Scan for the cell matching the given text and deliver its [x, y] coordinate at center. 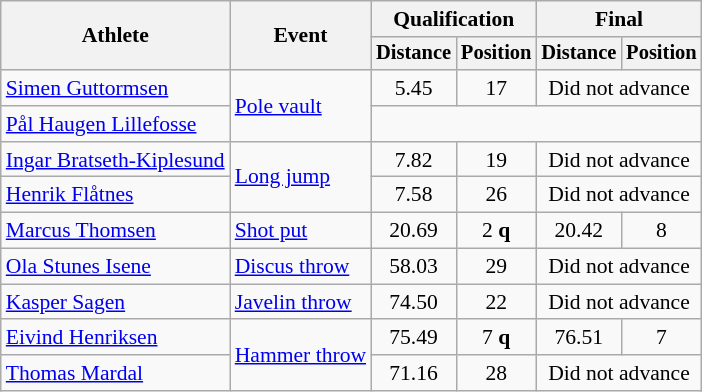
Event [300, 36]
Hammer throw [300, 356]
Pål Haugen Lillefosse [116, 124]
7.82 [414, 160]
75.49 [414, 338]
Ingar Bratseth-Kiplesund [116, 160]
22 [496, 302]
29 [496, 267]
17 [496, 88]
Simen Guttormsen [116, 88]
7 [661, 338]
Thomas Mardal [116, 373]
Pole vault [300, 106]
7.58 [414, 195]
Qualification [454, 19]
28 [496, 373]
8 [661, 231]
71.16 [414, 373]
Final [618, 19]
5.45 [414, 88]
Athlete [116, 36]
74.50 [414, 302]
2 q [496, 231]
20.69 [414, 231]
58.03 [414, 267]
Eivind Henriksen [116, 338]
76.51 [578, 338]
26 [496, 195]
Javelin throw [300, 302]
7 q [496, 338]
20.42 [578, 231]
Ola Stunes Isene [116, 267]
Discus throw [300, 267]
Long jump [300, 178]
Shot put [300, 231]
Marcus Thomsen [116, 231]
19 [496, 160]
Henrik Flåtnes [116, 195]
Kasper Sagen [116, 302]
